Extract the [x, y] coordinate from the center of the cell holding the provided text.  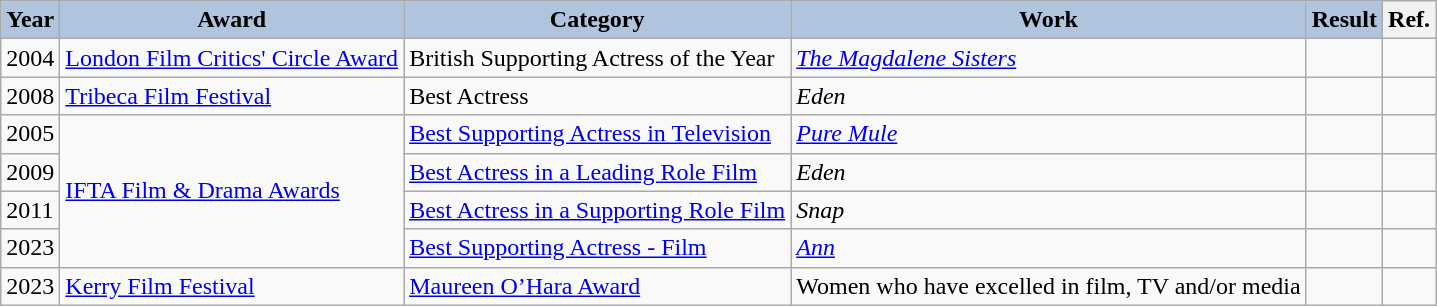
Best Actress in a Supporting Role Film [598, 210]
Tribeca Film Festival [232, 96]
Ref. [1410, 20]
Maureen O’Hara Award [598, 286]
Pure Mule [1048, 134]
Best Supporting Actress in Television [598, 134]
2009 [30, 172]
2004 [30, 58]
Result [1344, 20]
Best Actress [598, 96]
IFTA Film & Drama Awards [232, 191]
Best Supporting Actress - Film [598, 248]
Year [30, 20]
Snap [1048, 210]
London Film Critics' Circle Award [232, 58]
2008 [30, 96]
Category [598, 20]
Work [1048, 20]
British Supporting Actress of the Year [598, 58]
2011 [30, 210]
The Magdalene Sisters [1048, 58]
Women who have excelled in film, TV and/or media [1048, 286]
Best Actress in a Leading Role Film [598, 172]
Award [232, 20]
Ann [1048, 248]
Kerry Film Festival [232, 286]
2005 [30, 134]
